Find where the given text appears and provide that cell's center as [x, y] coordinate. 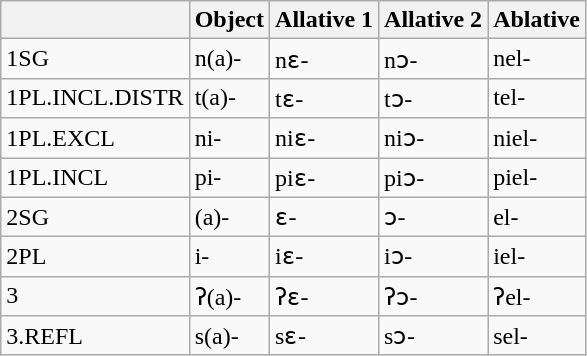
3.REFL [95, 336]
nɔ- [434, 59]
ɔ- [434, 217]
1PL.INCL.DISTR [95, 98]
ʔel- [537, 296]
sel- [537, 336]
Allative 2 [434, 20]
tɛ- [324, 98]
ɛ- [324, 217]
tel- [537, 98]
ni- [229, 138]
ʔɛ- [324, 296]
sɔ- [434, 336]
1PL.EXCL [95, 138]
s(a)- [229, 336]
3 [95, 296]
iɔ- [434, 257]
iel- [537, 257]
Allative 1 [324, 20]
Ablative [537, 20]
Object [229, 20]
nel- [537, 59]
ʔ(a)- [229, 296]
2PL [95, 257]
piɔ- [434, 178]
(a)- [229, 217]
piɛ- [324, 178]
1PL.INCL [95, 178]
t(a)- [229, 98]
2SG [95, 217]
niel- [537, 138]
nɛ- [324, 59]
ʔɔ- [434, 296]
sɛ- [324, 336]
el- [537, 217]
niɔ- [434, 138]
niɛ- [324, 138]
i- [229, 257]
iɛ- [324, 257]
n(a)- [229, 59]
1SG [95, 59]
piel- [537, 178]
tɔ- [434, 98]
pi- [229, 178]
